Detect which cell encompasses the target text, then output its [X, Y] center coordinate. 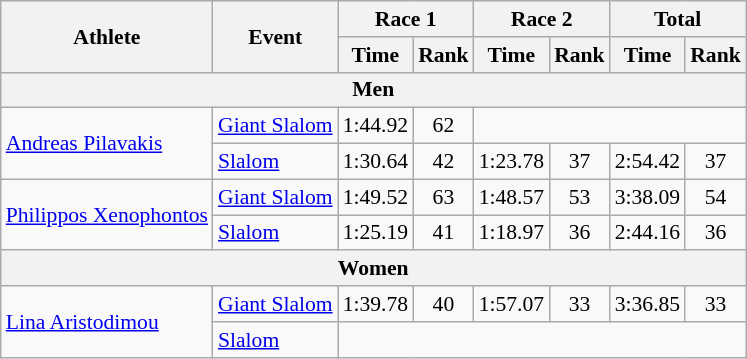
Total [678, 19]
Lina Aristodimou [107, 322]
40 [444, 304]
1:44.92 [376, 126]
3:38.09 [648, 197]
62 [444, 126]
1:25.19 [376, 233]
Men [374, 90]
1:23.78 [512, 162]
3:36.85 [648, 304]
42 [444, 162]
Race 2 [542, 19]
2:54.42 [648, 162]
41 [444, 233]
Women [374, 269]
Athlete [107, 36]
1:49.52 [376, 197]
Race 1 [406, 19]
1:39.78 [376, 304]
1:48.57 [512, 197]
63 [444, 197]
Andreas Pilavakis [107, 144]
Event [276, 36]
54 [716, 197]
Philippos Xenophontos [107, 214]
1:18.97 [512, 233]
53 [580, 197]
1:57.07 [512, 304]
1:30.64 [376, 162]
2:44.16 [648, 233]
